For the text-containing cell, return its midpoint in [X, Y] coordinate format. 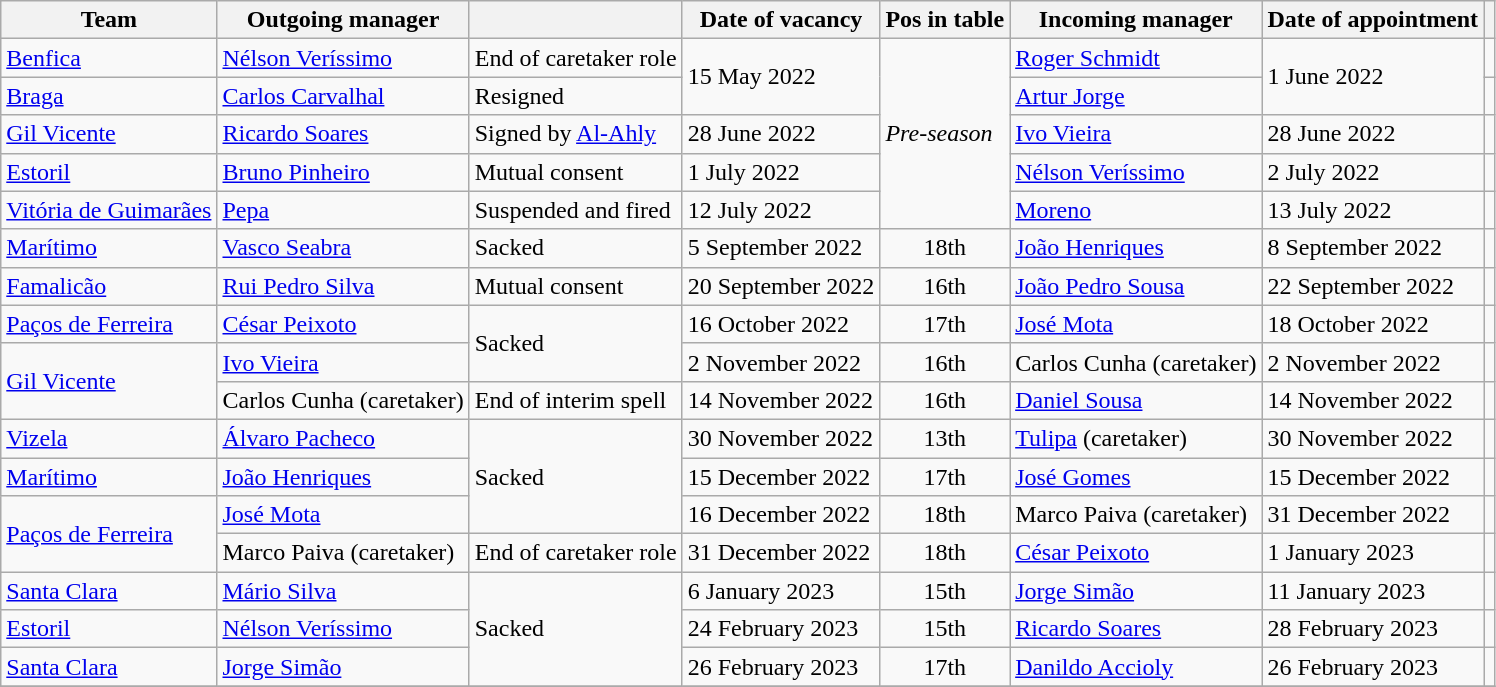
1 January 2023 [1373, 553]
Date of appointment [1373, 20]
Suspended and fired [576, 210]
Daniel Sousa [1136, 400]
12 July 2022 [781, 210]
Vizela [109, 438]
Danildo Accioly [1136, 667]
Pre-season [945, 134]
Mário Silva [343, 591]
Rui Pedro Silva [343, 286]
28 February 2023 [1373, 629]
End of interim spell [576, 400]
Tulipa (caretaker) [1136, 438]
João Pedro Sousa [1136, 286]
Pos in table [945, 20]
18 October 2022 [1373, 324]
15 May 2022 [781, 77]
22 September 2022 [1373, 286]
16 December 2022 [781, 515]
José Gomes [1136, 477]
Famalicão [109, 286]
Bruno Pinheiro [343, 172]
Carlos Carvalhal [343, 96]
Outgoing manager [343, 20]
Roger Schmidt [1136, 58]
Signed by Al-Ahly [576, 134]
16 October 2022 [781, 324]
Artur Jorge [1136, 96]
Benfica [109, 58]
24 February 2023 [781, 629]
Resigned [576, 96]
1 July 2022 [781, 172]
Álvaro Pacheco [343, 438]
8 September 2022 [1373, 248]
Braga [109, 96]
Incoming manager [1136, 20]
Date of vacancy [781, 20]
13th [945, 438]
6 January 2023 [781, 591]
2 July 2022 [1373, 172]
13 July 2022 [1373, 210]
20 September 2022 [781, 286]
1 June 2022 [1373, 77]
Moreno [1136, 210]
Vitória de Guimarães [109, 210]
Team [109, 20]
Vasco Seabra [343, 248]
11 January 2023 [1373, 591]
5 September 2022 [781, 248]
Pepa [343, 210]
